Output the [x, y] coordinate of the center of the cell containing the given text.  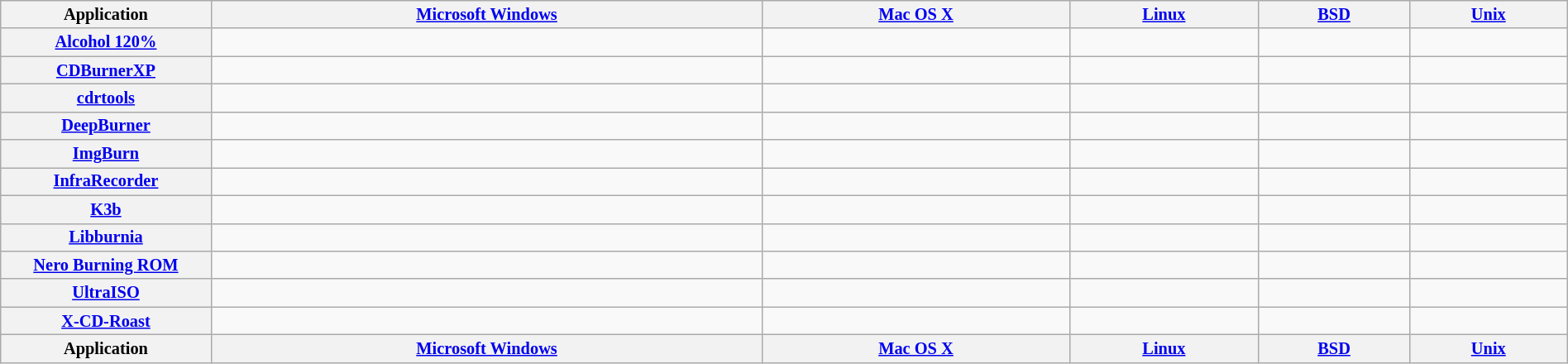
UltraISO [106, 293]
K3b [106, 209]
Nero Burning ROM [106, 265]
Alcohol 120% [106, 42]
DeepBurner [106, 126]
cdrtools [106, 98]
CDBurnerXP [106, 70]
X-CD-Roast [106, 321]
ImgBurn [106, 154]
InfraRecorder [106, 181]
Libburnia [106, 237]
